Output the (X, Y) coordinate of the center of the cell containing the given text.  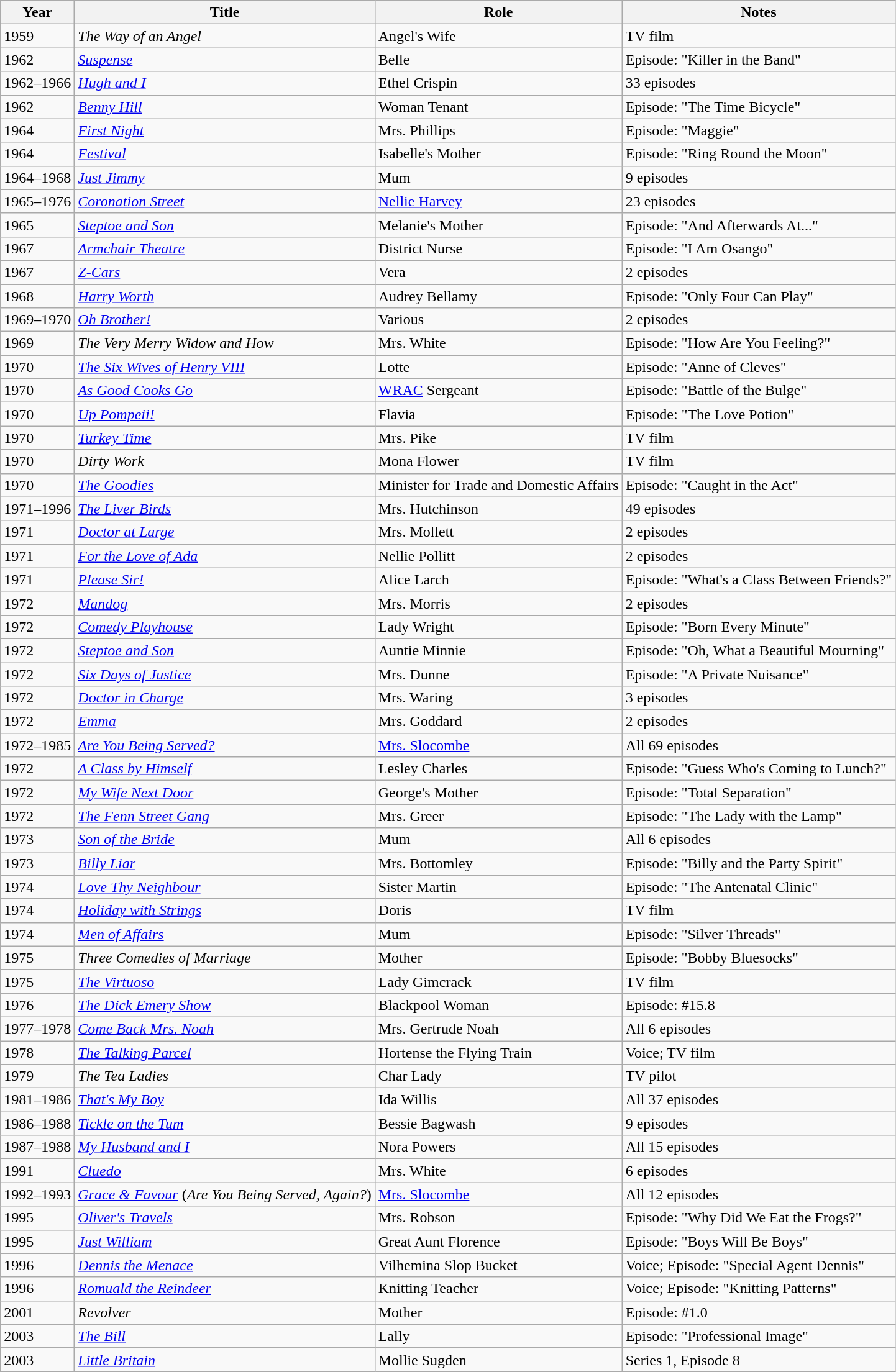
Festival (225, 154)
2001 (37, 1312)
Romuald the Reindeer (225, 1289)
1969 (37, 343)
Episode: "Guess Who's Coming to Lunch?" (759, 769)
The Fenn Street Gang (225, 816)
Son of the Bride (225, 840)
Episode: "Caught in the Act" (759, 485)
TV pilot (759, 1076)
1981–1986 (37, 1100)
Please Sir! (225, 579)
Knitting Teacher (498, 1289)
Mrs. Hutchinson (498, 509)
Episode: "Oh, What a Beautiful Mourning" (759, 650)
Ethel Crispin (498, 83)
Mrs. Robson (498, 1218)
Armchair Theatre (225, 248)
Isabelle's Mother (498, 154)
1979 (37, 1076)
Mrs. Bottomley (498, 863)
All 69 episodes (759, 745)
Are You Being Served? (225, 745)
Mrs. Pike (498, 438)
3 episodes (759, 698)
1962–1966 (37, 83)
Sister Martin (498, 887)
Auntie Minnie (498, 650)
Year (37, 12)
Comedy Playhouse (225, 627)
Nellie Harvey (498, 201)
Three Comedies of Marriage (225, 958)
49 episodes (759, 509)
Woman Tenant (498, 107)
Lally (498, 1336)
Lady Gimcrack (498, 981)
Mollie Sugden (498, 1360)
Flavia (498, 414)
Episode: "Boys Will Be Boys" (759, 1242)
Episode: "Killer in the Band" (759, 60)
The Dick Emery Show (225, 1005)
The Very Merry Widow and How (225, 343)
Alice Larch (498, 579)
Mandog (225, 603)
Episode: "The Antenatal Clinic" (759, 887)
The Virtuoso (225, 981)
Turkey Time (225, 438)
As Good Cooks Go (225, 391)
Lotte (498, 367)
Hortense the Flying Train (498, 1053)
Title (225, 12)
Episode: "The Time Bicycle" (759, 107)
The Six Wives of Henry VIII (225, 367)
1972–1985 (37, 745)
Mrs. Phillips (498, 130)
Revolver (225, 1312)
Episode: "And Afterwards At..." (759, 225)
1964–1968 (37, 178)
Benny Hill (225, 107)
George's Mother (498, 793)
Doctor in Charge (225, 698)
The Liver Birds (225, 509)
Doris (498, 911)
Vilhemina Slop Bucket (498, 1265)
Bessie Bagwash (498, 1124)
6 episodes (759, 1171)
Ida Willis (498, 1100)
23 episodes (759, 201)
Notes (759, 12)
Oh Brother! (225, 320)
District Nurse (498, 248)
1969–1970 (37, 320)
Nellie Pollitt (498, 556)
Episode: "Maggie" (759, 130)
Episode: "Why Did We Eat the Frogs?" (759, 1218)
Episode: "The Love Potion" (759, 414)
1971–1996 (37, 509)
Episode: "A Private Nuisance" (759, 674)
Mrs. Dunne (498, 674)
Episode: "Billy and the Party Spirit" (759, 863)
1968 (37, 296)
Episode: "How Are You Feeling?" (759, 343)
Mrs. Mollett (498, 532)
Episode: #15.8 (759, 1005)
Episode: "Bobby Bluesocks" (759, 958)
Dennis the Menace (225, 1265)
That's My Boy (225, 1100)
Voice; Episode: "Special Agent Dennis" (759, 1265)
Lesley Charles (498, 769)
Little Britain (225, 1360)
Voice; Episode: "Knitting Patterns" (759, 1289)
Billy Liar (225, 863)
Episode: "Total Separation" (759, 793)
Great Aunt Florence (498, 1242)
Episode: "What's a Class Between Friends?" (759, 579)
Melanie's Mother (498, 225)
1965 (37, 225)
Audrey Bellamy (498, 296)
For the Love of Ada (225, 556)
Coronation Street (225, 201)
My Wife Next Door (225, 793)
Holiday with Strings (225, 911)
Dirty Work (225, 461)
Series 1, Episode 8 (759, 1360)
Emma (225, 722)
Role (498, 12)
1976 (37, 1005)
Episode: "The Lady with the Lamp" (759, 816)
Mrs. Greer (498, 816)
1991 (37, 1171)
1987–1988 (37, 1147)
Vera (498, 272)
A Class by Himself (225, 769)
Suspense (225, 60)
Blackpool Woman (498, 1005)
Come Back Mrs. Noah (225, 1029)
The Talking Parcel (225, 1053)
All 15 episodes (759, 1147)
All 37 episodes (759, 1100)
Episode: "Anne of Cleves" (759, 367)
Nora Powers (498, 1147)
The Way of an Angel (225, 36)
Mrs. Morris (498, 603)
Episode: "Professional Image" (759, 1336)
First Night (225, 130)
WRAC Sergeant (498, 391)
Mrs. Gertrude Noah (498, 1029)
1965–1976 (37, 201)
Cluedo (225, 1171)
Oliver's Travels (225, 1218)
Mrs. Waring (498, 698)
Voice; TV film (759, 1053)
The Goodies (225, 485)
Up Pompeii! (225, 414)
Hugh and I (225, 83)
1959 (37, 36)
1977–1978 (37, 1029)
Men of Affairs (225, 934)
Episode: "Born Every Minute" (759, 627)
Z-Cars (225, 272)
Doctor at Large (225, 532)
All 12 episodes (759, 1194)
My Husband and I (225, 1147)
The Bill (225, 1336)
Tickle on the Tum (225, 1124)
Lady Wright (498, 627)
Episode: "Battle of the Bulge" (759, 391)
Belle (498, 60)
Just Jimmy (225, 178)
Episode: "Silver Threads" (759, 934)
Just William (225, 1242)
1986–1988 (37, 1124)
1978 (37, 1053)
Mona Flower (498, 461)
Various (498, 320)
1992–1993 (37, 1194)
Love Thy Neighbour (225, 887)
Episode: "I Am Osango" (759, 248)
The Tea Ladies (225, 1076)
Minister for Trade and Domestic Affairs (498, 485)
33 episodes (759, 83)
Mrs. Goddard (498, 722)
Episode: #1.0 (759, 1312)
Episode: "Only Four Can Play" (759, 296)
Char Lady (498, 1076)
Grace & Favour (Are You Being Served, Again?) (225, 1194)
Six Days of Justice (225, 674)
Angel's Wife (498, 36)
Harry Worth (225, 296)
Episode: "Ring Round the Moon" (759, 154)
